For the text-containing cell, return its midpoint in (x, y) coordinate format. 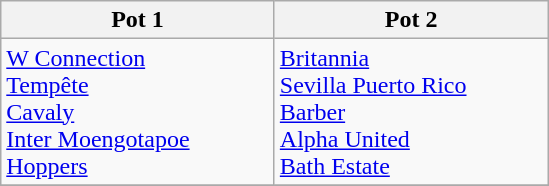
W Connection Tempête Cavaly Inter Moengotapoe Hoppers (138, 112)
Pot 2 (411, 20)
Britannia Sevilla Puerto Rico Barber Alpha United Bath Estate (411, 112)
Pot 1 (138, 20)
